From the cell containing the given text, extract its center point as [X, Y] coordinate. 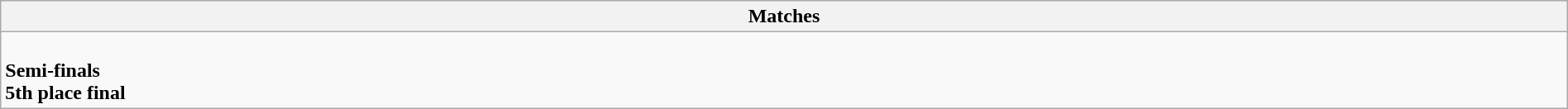
Semi-finals 5th place final [784, 70]
Matches [784, 17]
